Return (X, Y) of the center of cell containing provided text 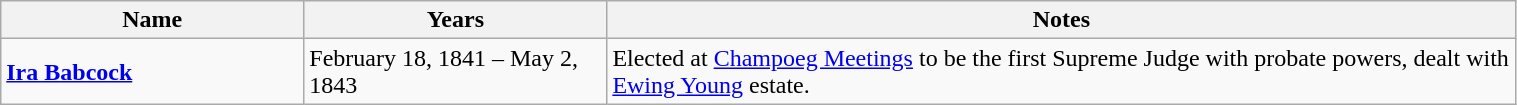
Name (152, 20)
Elected at Champoeg Meetings to be the first Supreme Judge with probate powers, dealt with Ewing Young estate. (1062, 72)
Ira Babcock (152, 72)
February 18, 1841 – May 2, 1843 (456, 72)
Years (456, 20)
Notes (1062, 20)
